Pinpoint the cell where the given text exists, returning its [X, Y] midpoint coordinate. 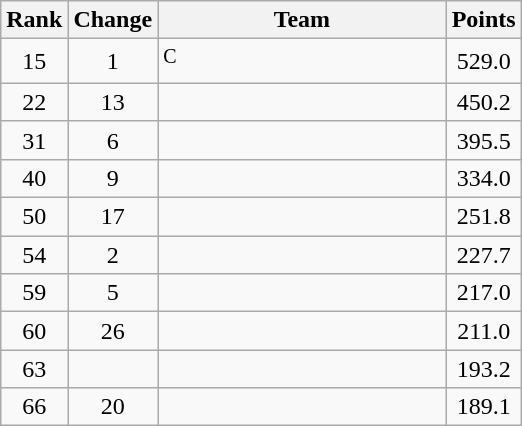
6 [113, 140]
20 [113, 407]
Change [113, 20]
15 [34, 62]
26 [113, 331]
Points [484, 20]
Rank [34, 20]
211.0 [484, 331]
227.7 [484, 255]
40 [34, 178]
217.0 [484, 293]
450.2 [484, 102]
60 [34, 331]
17 [113, 217]
395.5 [484, 140]
1 [113, 62]
529.0 [484, 62]
5 [113, 293]
9 [113, 178]
334.0 [484, 178]
193.2 [484, 369]
251.8 [484, 217]
C [302, 62]
2 [113, 255]
13 [113, 102]
22 [34, 102]
59 [34, 293]
Team [302, 20]
31 [34, 140]
50 [34, 217]
189.1 [484, 407]
54 [34, 255]
66 [34, 407]
63 [34, 369]
